Output the [X, Y] coordinate of the center of the cell containing the given text.  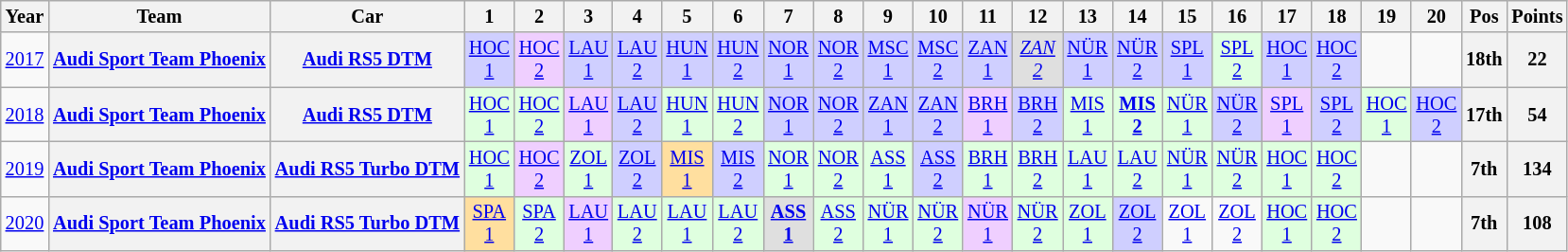
3 [588, 16]
134 [1537, 169]
11 [987, 16]
SPA2 [539, 224]
4 [637, 16]
108 [1537, 224]
SPA1 [490, 224]
Pos [1484, 16]
20 [1436, 16]
2020 [25, 224]
Points [1537, 16]
17th [1484, 115]
17 [1286, 16]
2 [539, 16]
MSC2 [938, 60]
2018 [25, 115]
15 [1188, 16]
MSC1 [889, 60]
22 [1537, 60]
14 [1137, 16]
10 [938, 16]
Year [25, 16]
7 [789, 16]
19 [1386, 16]
Team [159, 16]
2019 [25, 169]
6 [738, 16]
12 [1038, 16]
18 [1337, 16]
16 [1237, 16]
54 [1537, 115]
1 [490, 16]
2017 [25, 60]
9 [889, 16]
5 [688, 16]
8 [838, 16]
18th [1484, 60]
13 [1088, 16]
Car [367, 16]
